Pinpoint the cell where the given text exists, returning its (X, Y) midpoint coordinate. 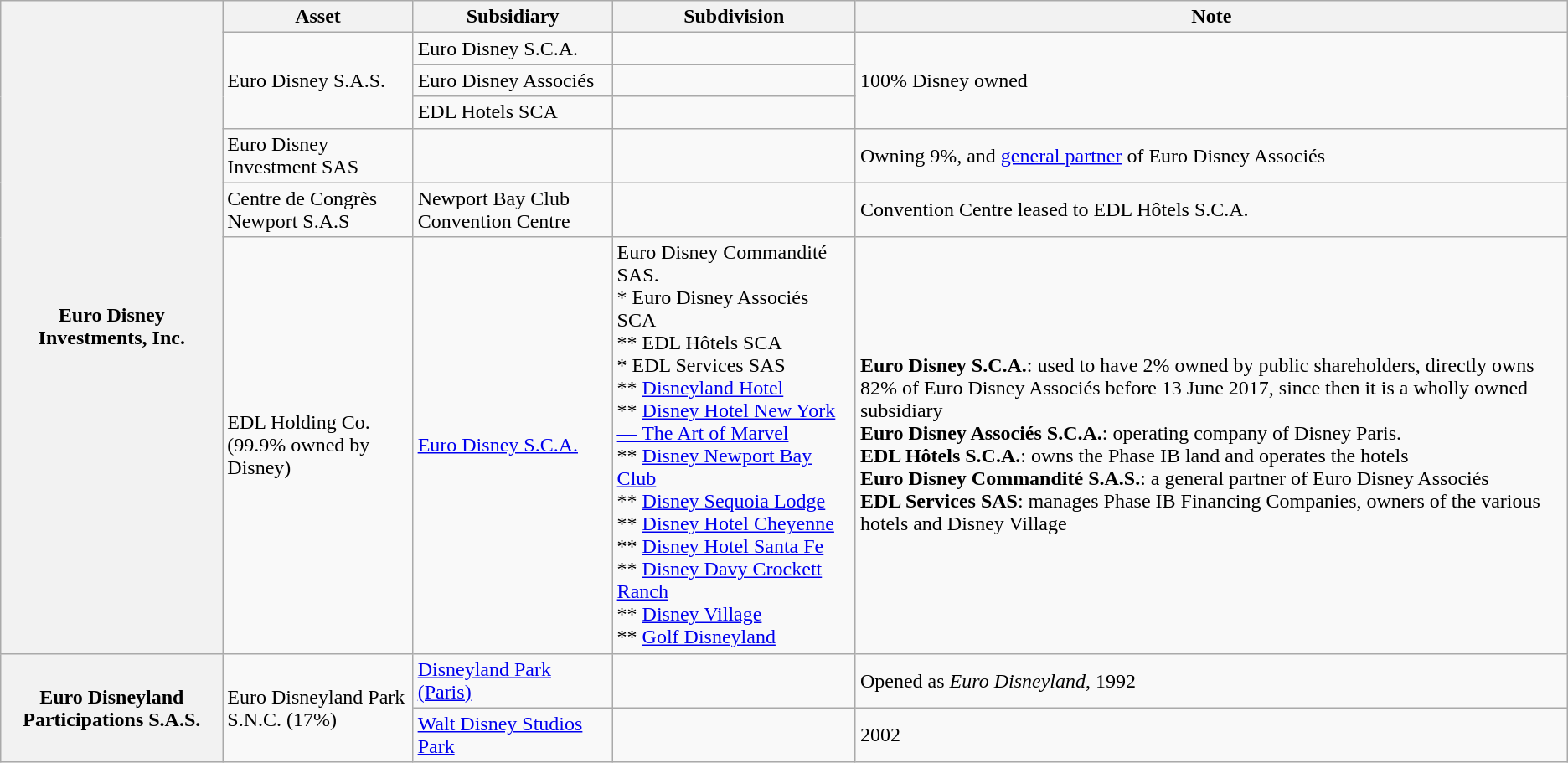
Subsidiary (513, 17)
Note (1211, 17)
Opened as Euro Disneyland, 1992 (1211, 680)
Euro Disneyland Park S.N.C. (17%) (318, 708)
Subdivision (734, 17)
Owning 9%, and general partner of Euro Disney Associés (1211, 156)
Disneyland Park (Paris) (513, 680)
100% Disney owned (1211, 80)
Euro Disney S.A.S. (318, 80)
Walt Disney Studios Park (513, 735)
Newport Bay Club Convention Centre (513, 209)
EDL Hotels SCA (513, 112)
2002 (1211, 735)
Convention Centre leased to EDL Hôtels S.C.A. (1211, 209)
Asset (318, 17)
Euro Disney Investment SAS (318, 156)
Centre de Congrès Newport S.A.S (318, 209)
EDL Holding Co.(99.9% owned by Disney) (318, 446)
Euro Disneyland Participations S.A.S. (112, 708)
Euro Disney Associés (513, 80)
Euro Disney Investments, Inc. (112, 327)
